Find where the given text appears and provide that cell's center as (x, y) coordinate. 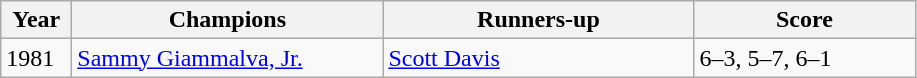
Score (804, 20)
Year (36, 20)
1981 (36, 58)
Scott Davis (538, 58)
6–3, 5–7, 6–1 (804, 58)
Runners-up (538, 20)
Champions (228, 20)
Sammy Giammalva, Jr. (228, 58)
